Scan for the cell matching the given text and deliver its [X, Y] coordinate at center. 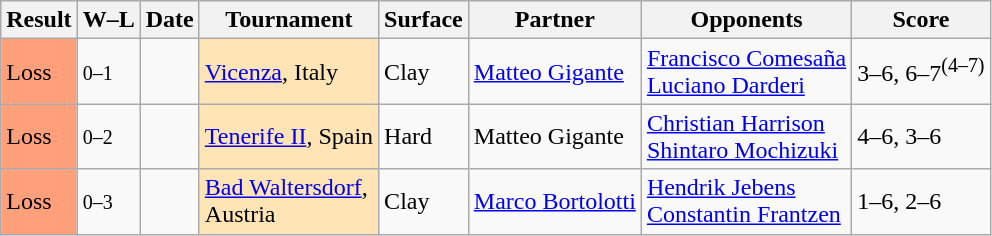
W–L [108, 20]
0–2 [108, 136]
Tournament [288, 20]
Result [39, 20]
0–3 [108, 202]
Partner [554, 20]
4–6, 3–6 [921, 136]
Marco Bortolotti [554, 202]
0–1 [108, 72]
Hard [424, 136]
3–6, 6–7(4–7) [921, 72]
Bad Waltersdorf, Austria [288, 202]
Francisco Comesaña Luciano Darderi [746, 72]
Score [921, 20]
Tenerife II, Spain [288, 136]
Christian Harrison Shintaro Mochizuki [746, 136]
Opponents [746, 20]
Surface [424, 20]
Hendrik Jebens Constantin Frantzen [746, 202]
1–6, 2–6 [921, 202]
Date [170, 20]
Vicenza, Italy [288, 72]
